Pinpoint the cell where the given text exists, returning its [x, y] midpoint coordinate. 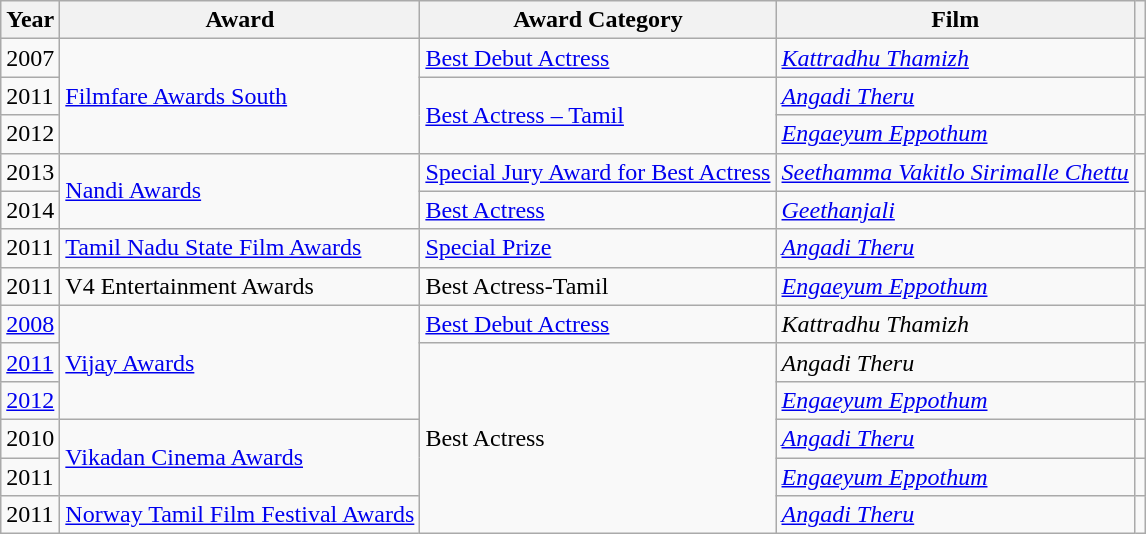
Filmfare Awards South [240, 96]
Film [955, 20]
Award Category [598, 20]
2014 [30, 210]
2013 [30, 172]
Best Actress – Tamil [598, 115]
2010 [30, 438]
Special Jury Award for Best Actress [598, 172]
Special Prize [598, 248]
V4 Entertainment Awards [240, 286]
Tamil Nadu State Film Awards [240, 248]
Nandi Awards [240, 191]
Vijay Awards [240, 362]
Seethamma Vakitlo Sirimalle Chettu [955, 172]
2007 [30, 58]
2008 [30, 324]
Year [30, 20]
Geethanjali [955, 210]
Vikadan Cinema Awards [240, 457]
Best Actress-Tamil [598, 286]
Award [240, 20]
Norway Tamil Film Festival Awards [240, 515]
